Provide the (X, Y) coordinate of the cell's center where the given text is located.  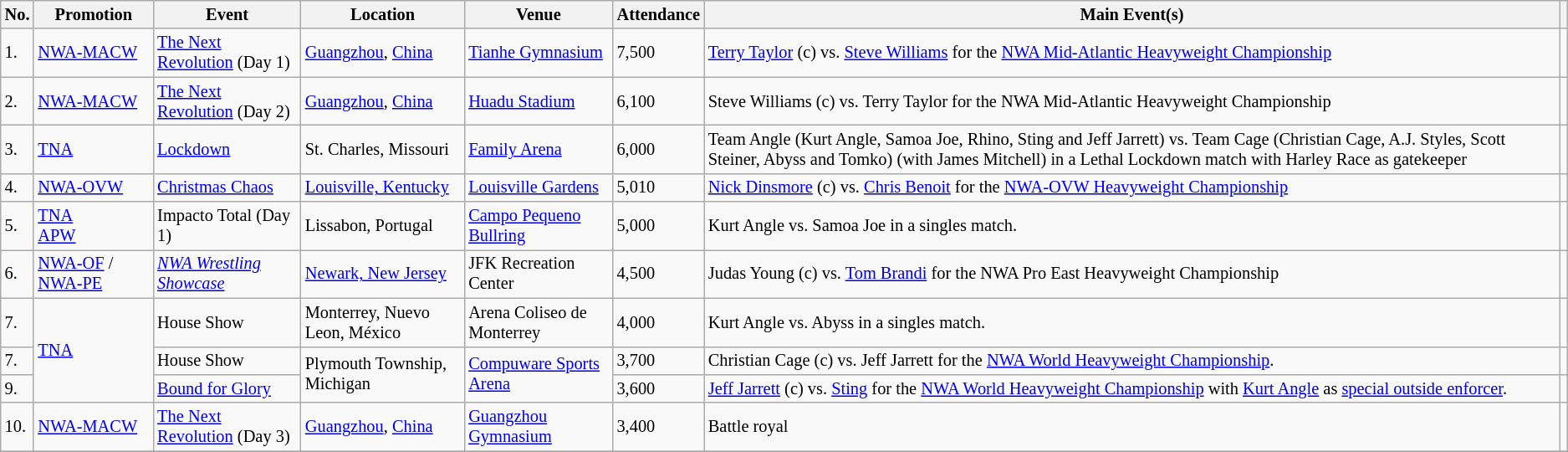
6. (18, 274)
5,000 (659, 226)
Christmas Chaos (227, 187)
10. (18, 427)
6,100 (659, 101)
Location (383, 14)
Guangzhou Gymnasium (539, 427)
St. Charles, Missouri (383, 149)
3,400 (659, 427)
4. (18, 187)
Lockdown (227, 149)
NWA-OVW (94, 187)
Monterrey, Nuevo Leon, México (383, 322)
Louisville Gardens (539, 187)
9. (18, 388)
4,500 (659, 274)
Main Event(s) (1132, 14)
Judas Young (c) vs. Tom Brandi for the NWA Pro East Heavyweight Championship (1132, 274)
NWA-OF / NWA-PE (94, 274)
Louisville, Kentucky (383, 187)
Kurt Angle vs. Abyss in a singles match. (1132, 322)
Steve Williams (c) vs. Terry Taylor for the NWA Mid-Atlantic Heavyweight Championship (1132, 101)
TNA APW (94, 226)
1. (18, 53)
Venue (539, 14)
Bound for Glory (227, 388)
Plymouth Township, Michigan (383, 375)
Arena Coliseo de Monterrey (539, 322)
Impacto Total (Day 1) (227, 226)
Compuware Sports Arena (539, 375)
Family Arena (539, 149)
Event (227, 14)
3. (18, 149)
The Next Revolution (Day 2) (227, 101)
Terry Taylor (c) vs. Steve Williams for the NWA Mid-Atlantic Heavyweight Championship (1132, 53)
Nick Dinsmore (c) vs. Chris Benoit for the NWA-OVW Heavyweight Championship (1132, 187)
NWA Wrestling Showcase (227, 274)
Kurt Angle vs. Samoa Joe in a singles match. (1132, 226)
The Next Revolution (Day 3) (227, 427)
4,000 (659, 322)
The Next Revolution (Day 1) (227, 53)
Attendance (659, 14)
7,500 (659, 53)
Battle royal (1132, 427)
Christian Cage (c) vs. Jeff Jarrett for the NWA World Heavyweight Championship. (1132, 361)
Huadu Stadium (539, 101)
Newark, New Jersey (383, 274)
6,000 (659, 149)
3,600 (659, 388)
2. (18, 101)
3,700 (659, 361)
Promotion (94, 14)
JFK Recreation Center (539, 274)
Jeff Jarrett (c) vs. Sting for the NWA World Heavyweight Championship with Kurt Angle as special outside enforcer. (1132, 388)
Tianhe Gymnasium (539, 53)
Campo Pequeno Bullring (539, 226)
5. (18, 226)
Lissabon, Portugal (383, 226)
No. (18, 14)
5,010 (659, 187)
